Return (X, Y) of the center of cell containing provided text 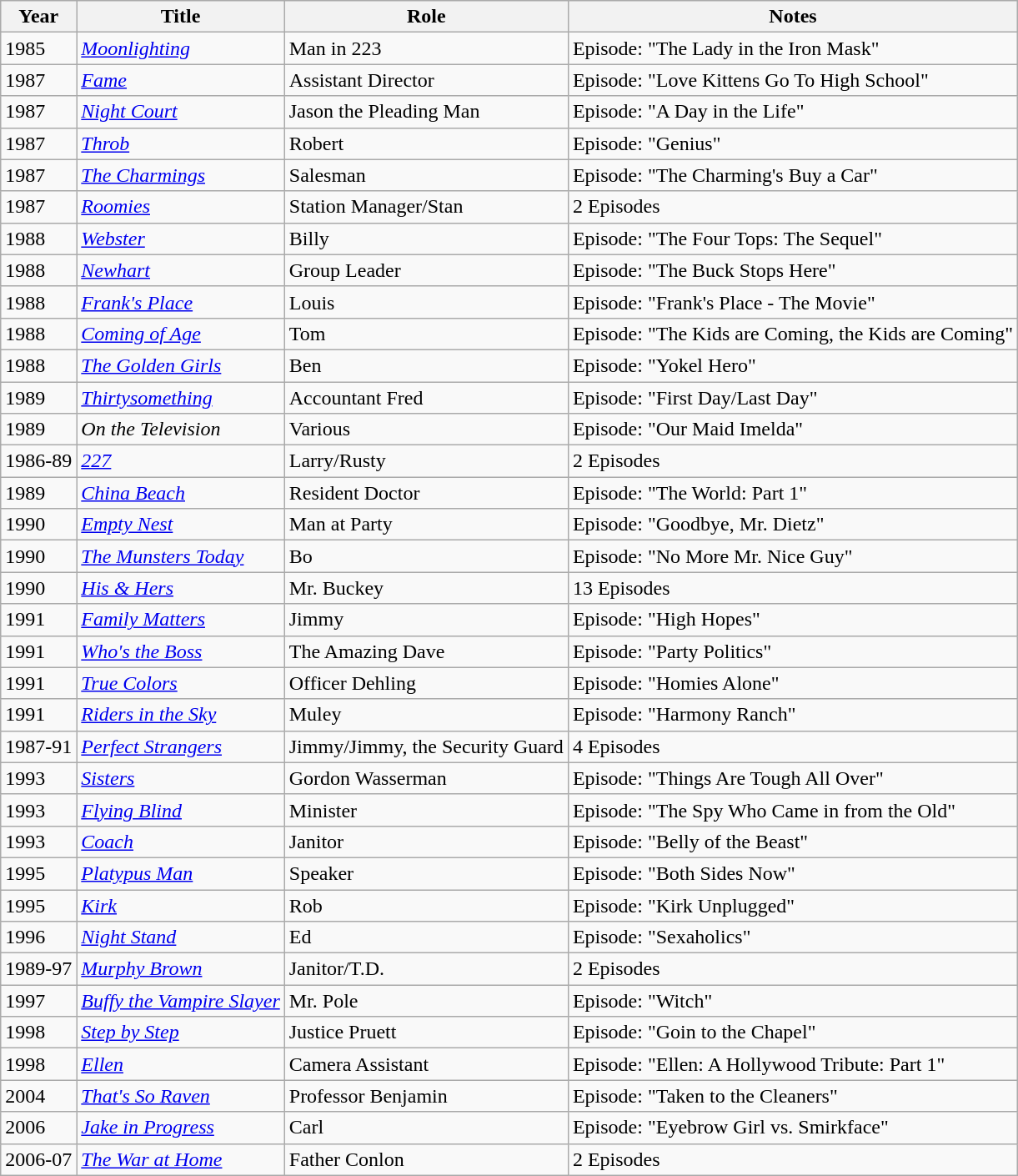
Larry/Rusty (426, 461)
Episode: "First Day/Last Day" (792, 398)
Newhart (180, 270)
Man at Party (426, 525)
Episode: "Kirk Unplugged" (792, 905)
Year (38, 17)
13 Episodes (792, 588)
Episode: "Eyebrow Girl vs. Smirkface" (792, 1128)
Janitor/T.D. (426, 969)
Night Court (180, 112)
4 Episodes (792, 746)
The Golden Girls (180, 365)
Episode: "Ellen: A Hollywood Tribute: Part 1" (792, 1064)
Episode: "Yokel Hero" (792, 365)
His & Hers (180, 588)
Buffy the Vampire Slayer (180, 1001)
Episode: "Goin to the Chapel" (792, 1033)
Kirk (180, 905)
Night Stand (180, 937)
Father Conlon (426, 1159)
Step by Step (180, 1033)
Episode: "Harmony Ranch" (792, 715)
Episode: "Love Kittens Go To High School" (792, 80)
Flying Blind (180, 810)
Muley (426, 715)
That's So Raven (180, 1096)
2004 (38, 1096)
The Amazing Dave (426, 651)
Officer Dehling (426, 683)
Minister (426, 810)
Title (180, 17)
Jimmy/Jimmy, the Security Guard (426, 746)
Robert (426, 143)
Rob (426, 905)
Webster (180, 239)
Empty Nest (180, 525)
Episode: "Genius" (792, 143)
Episode: "High Hopes" (792, 620)
Episode: "Both Sides Now" (792, 873)
Throb (180, 143)
Jimmy (426, 620)
1986-89 (38, 461)
Justice Pruett (426, 1033)
Episode: "The Spy Who Came in from the Old" (792, 810)
Family Matters (180, 620)
Episode: "A Day in the Life" (792, 112)
Episode: "The Buck Stops Here" (792, 270)
Sisters (180, 778)
Group Leader (426, 270)
Jake in Progress (180, 1128)
Episode: "Things Are Tough All Over" (792, 778)
Ellen (180, 1064)
Billy (426, 239)
Tom (426, 334)
True Colors (180, 683)
1987-91 (38, 746)
Coming of Age (180, 334)
On the Television (180, 430)
Accountant Fred (426, 398)
Carl (426, 1128)
Episode: "Sexaholics" (792, 937)
Episode: "Taken to the Cleaners" (792, 1096)
Frank's Place (180, 302)
Mr. Buckey (426, 588)
Louis (426, 302)
Salesman (426, 175)
Gordon Wasserman (426, 778)
Episode: "The Lady in the Iron Mask" (792, 48)
Man in 223 (426, 48)
Roomies (180, 207)
227 (180, 461)
Episode: "Witch" (792, 1001)
Episode: "Our Maid Imelda" (792, 430)
Episode: "The World: Part 1" (792, 493)
Episode: "No More Mr. Nice Guy" (792, 556)
Notes (792, 17)
Perfect Strangers (180, 746)
Who's the Boss (180, 651)
Coach (180, 842)
The War at Home (180, 1159)
Station Manager/Stan (426, 207)
Riders in the Sky (180, 715)
Ben (426, 365)
Episode: "The Kids are Coming, the Kids are Coming" (792, 334)
Episode: "The Four Tops: The Sequel" (792, 239)
1985 (38, 48)
Episode: "Party Politics" (792, 651)
Episode: "Frank's Place - The Movie" (792, 302)
2006 (38, 1128)
Assistant Director (426, 80)
Thirtysomething (180, 398)
Episode: "Belly of the Beast" (792, 842)
1989-97 (38, 969)
Jason the Pleading Man (426, 112)
Speaker (426, 873)
Camera Assistant (426, 1064)
Janitor (426, 842)
Role (426, 17)
Fame (180, 80)
Platypus Man (180, 873)
Resident Doctor (426, 493)
Episode: "The Charming's Buy a Car" (792, 175)
Mr. Pole (426, 1001)
Professor Benjamin (426, 1096)
Episode: "Goodbye, Mr. Dietz" (792, 525)
2006-07 (38, 1159)
China Beach (180, 493)
1996 (38, 937)
Various (426, 430)
Moonlighting (180, 48)
Ed (426, 937)
Bo (426, 556)
The Charmings (180, 175)
The Munsters Today (180, 556)
Murphy Brown (180, 969)
Episode: "Homies Alone" (792, 683)
1997 (38, 1001)
